Detect which cell encompasses the target text, then output its (X, Y) center coordinate. 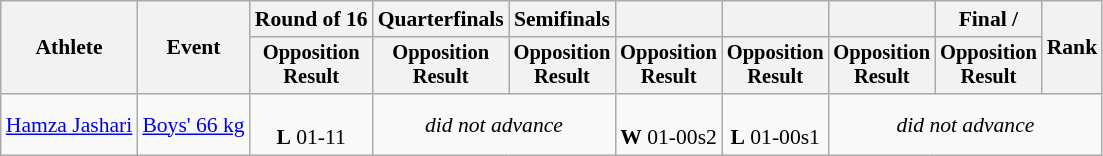
Round of 16 (312, 19)
Rank (1072, 48)
Athlete (70, 48)
Final / (988, 19)
Event (193, 48)
Hamza Jashari (70, 124)
Quarterfinals (441, 19)
Semifinals (562, 19)
L 01-11 (312, 124)
L 01-00s1 (776, 124)
Boys' 66 kg (193, 124)
W 01-00s2 (668, 124)
